Pinpoint the cell where the given text exists, returning its [x, y] midpoint coordinate. 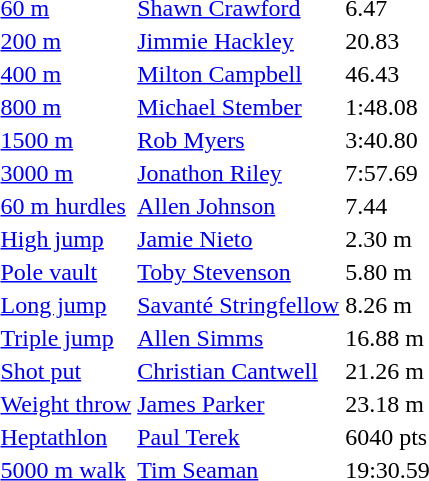
Milton Campbell [238, 74]
Paul Terek [238, 437]
Allen Johnson [238, 206]
Jimmie Hackley [238, 41]
Jamie Nieto [238, 239]
James Parker [238, 404]
Allen Simms [238, 338]
Savanté Stringfellow [238, 305]
Jonathon Riley [238, 173]
Michael Stember [238, 107]
Christian Cantwell [238, 371]
Rob Myers [238, 140]
Toby Stevenson [238, 272]
